Return the [x, y] coordinate for the center point of the cell that contains the specified text.  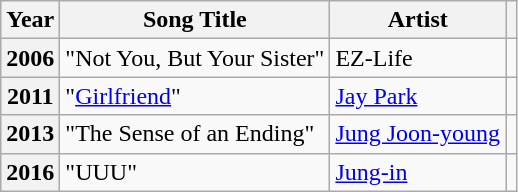
Jung-in [418, 172]
2016 [30, 172]
2006 [30, 58]
Artist [418, 20]
Jung Joon-young [418, 134]
2011 [30, 96]
2013 [30, 134]
Year [30, 20]
"Not You, But Your Sister" [195, 58]
"Girlfriend" [195, 96]
"UUU" [195, 172]
"The Sense of an Ending" [195, 134]
Song Title [195, 20]
Jay Park [418, 96]
EZ-Life [418, 58]
